From the cell containing the given text, extract its center point as (X, Y) coordinate. 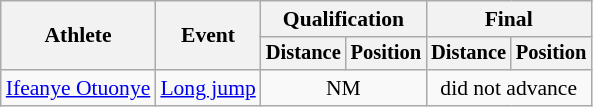
Long jump (208, 88)
Athlete (78, 36)
NM (344, 88)
Final (508, 19)
Ifeanye Otuonye (78, 88)
Event (208, 36)
Qualification (344, 19)
did not advance (508, 88)
